Pinpoint the cell where the given text exists, returning its (X, Y) midpoint coordinate. 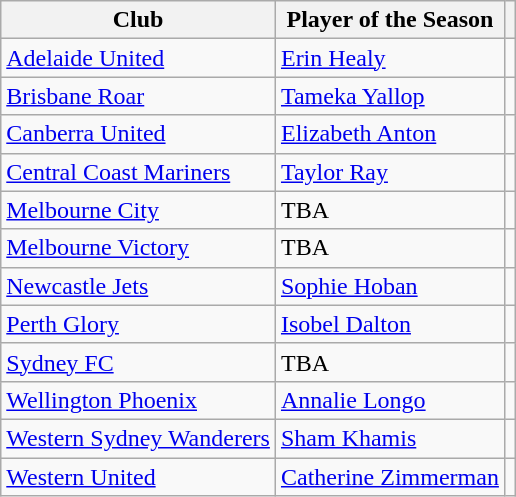
Sham Khamis (390, 438)
Melbourne City (138, 210)
Canberra United (138, 134)
Sophie Hoban (390, 286)
Player of the Season (390, 20)
Annalie Longo (390, 400)
Taylor Ray (390, 172)
Western Sydney Wanderers (138, 438)
Western United (138, 477)
Brisbane Roar (138, 96)
Central Coast Mariners (138, 172)
Adelaide United (138, 58)
Elizabeth Anton (390, 134)
Melbourne Victory (138, 248)
Perth Glory (138, 324)
Erin Healy (390, 58)
Catherine Zimmerman (390, 477)
Tameka Yallop (390, 96)
Sydney FC (138, 362)
Club (138, 20)
Newcastle Jets (138, 286)
Wellington Phoenix (138, 400)
Isobel Dalton (390, 324)
